Find where the given text appears and provide that cell's center as (x, y) coordinate. 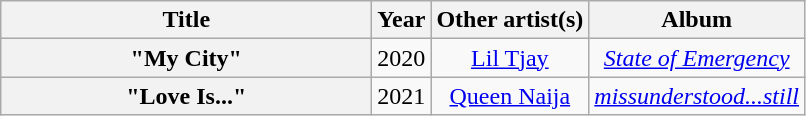
"Love Is..." (186, 96)
2021 (402, 96)
2020 (402, 58)
Queen Naija (510, 96)
Other artist(s) (510, 20)
Year (402, 20)
Title (186, 20)
Album (697, 20)
"My City" (186, 58)
State of Emergency (697, 58)
missunderstood...still (697, 96)
Lil Tjay (510, 58)
